Search for the cell housing the specified text and yield its (x, y) center coordinate. 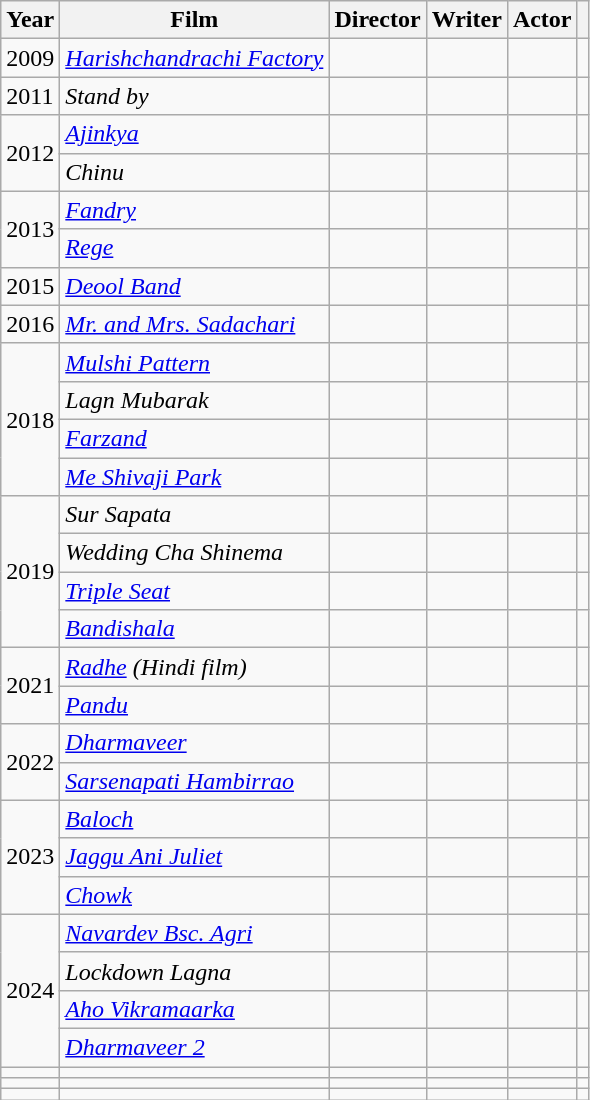
Navardev Bsc. Agri (194, 933)
Farzand (194, 438)
Bandishala (194, 629)
Deool Band (194, 286)
Director (378, 20)
Lockdown Lagna (194, 971)
Lagn Mubarak (194, 400)
Wedding Cha Shinema (194, 553)
2021 (30, 686)
Mr. and Mrs. Sadachari (194, 324)
Aho Vikramaarka (194, 1009)
Me Shivaji Park (194, 477)
2011 (30, 96)
Mulshi Pattern (194, 362)
2013 (30, 229)
Stand by (194, 96)
2009 (30, 58)
Fandry (194, 210)
2024 (30, 990)
Year (30, 20)
2015 (30, 286)
Sarsenapati Hambirrao (194, 781)
Jaggu Ani Juliet (194, 857)
Dharmaveer 2 (194, 1047)
Writer (466, 20)
2016 (30, 324)
2018 (30, 419)
Chowk (194, 895)
Triple Seat (194, 591)
Baloch (194, 819)
Chinu (194, 172)
Sur Sapata (194, 515)
Pandu (194, 705)
Actor (542, 20)
Ajinkya (194, 134)
Radhe (Hindi film) (194, 667)
2012 (30, 153)
2023 (30, 857)
2019 (30, 572)
Dharmaveer (194, 743)
2022 (30, 762)
Rege (194, 248)
Harishchandrachi Factory (194, 58)
Film (194, 20)
